Return the [X, Y] coordinate for the center point of the cell that contains the specified text.  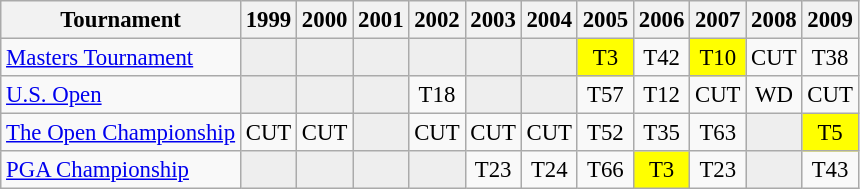
T18 [437, 95]
T63 [718, 133]
T35 [661, 133]
T24 [549, 170]
PGA Championship [121, 170]
T10 [718, 58]
T43 [830, 170]
WD [774, 95]
U.S. Open [121, 95]
2000 [325, 20]
2006 [661, 20]
2003 [493, 20]
Tournament [121, 20]
T42 [661, 58]
T66 [605, 170]
2007 [718, 20]
The Open Championship [121, 133]
2004 [549, 20]
2005 [605, 20]
T52 [605, 133]
2008 [774, 20]
T57 [605, 95]
Masters Tournament [121, 58]
2002 [437, 20]
T38 [830, 58]
T12 [661, 95]
T5 [830, 133]
1999 [268, 20]
2001 [381, 20]
2009 [830, 20]
